Output the [x, y] coordinate of the center of the cell containing the given text.  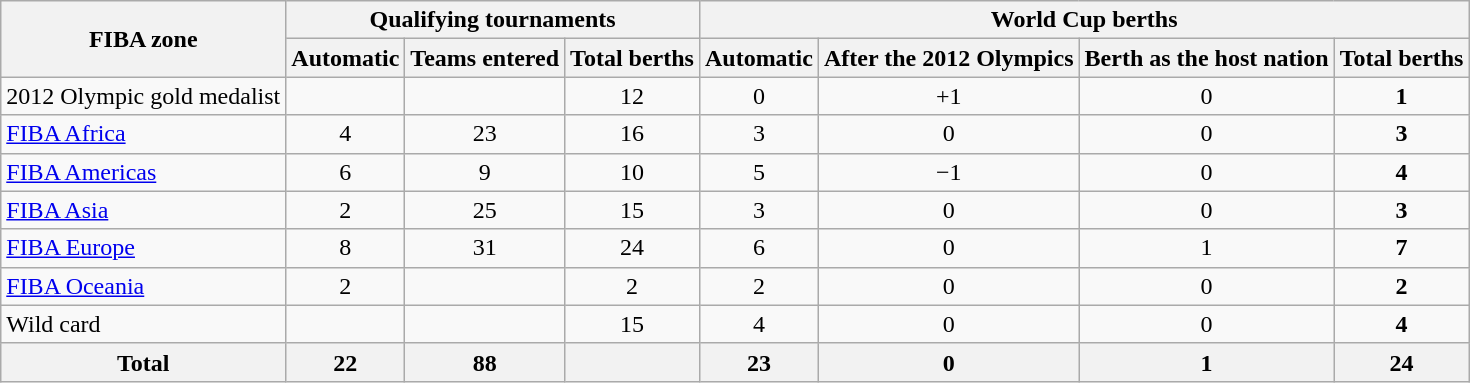
FIBA Europe [144, 248]
FIBA zone [144, 39]
7 [1402, 248]
22 [346, 362]
25 [485, 210]
12 [632, 96]
FIBA Asia [144, 210]
After the 2012 Olympics [948, 58]
World Cup berths [1084, 20]
9 [485, 172]
88 [485, 362]
−1 [948, 172]
+1 [948, 96]
Total [144, 362]
FIBA Americas [144, 172]
31 [485, 248]
Qualifying tournaments [493, 20]
FIBA Oceania [144, 286]
5 [758, 172]
16 [632, 134]
Berth as the host nation [1206, 58]
8 [346, 248]
10 [632, 172]
Teams entered [485, 58]
FIBA Africa [144, 134]
2012 Olympic gold medalist [144, 96]
Wild card [144, 324]
